For the text-containing cell, return its midpoint in [x, y] coordinate format. 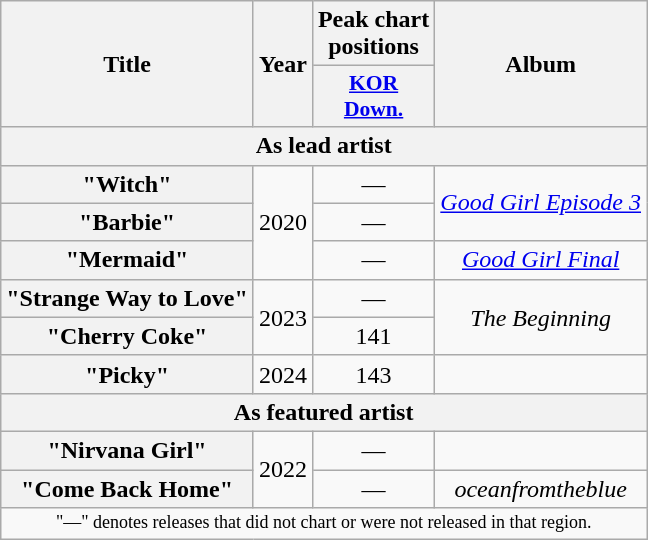
Good Girl Final [541, 260]
"Barbie" [128, 222]
Album [541, 64]
Good Girl Episode 3 [541, 203]
2020 [282, 222]
"Picky" [128, 374]
"Strange Way to Love" [128, 298]
KORDown. [373, 96]
Year [282, 64]
"Nirvana Girl" [128, 450]
143 [373, 374]
2023 [282, 317]
oceanfromtheblue [541, 489]
141 [373, 336]
As featured artist [324, 412]
The Beginning [541, 317]
"Witch" [128, 184]
2022 [282, 469]
"—" denotes releases that did not chart or were not released in that region. [324, 524]
Peak chartpositions [373, 34]
"Cherry Coke" [128, 336]
"Come Back Home" [128, 489]
2024 [282, 374]
"Mermaid" [128, 260]
As lead artist [324, 146]
Title [128, 64]
